From the cell containing the given text, extract its center point as (X, Y) coordinate. 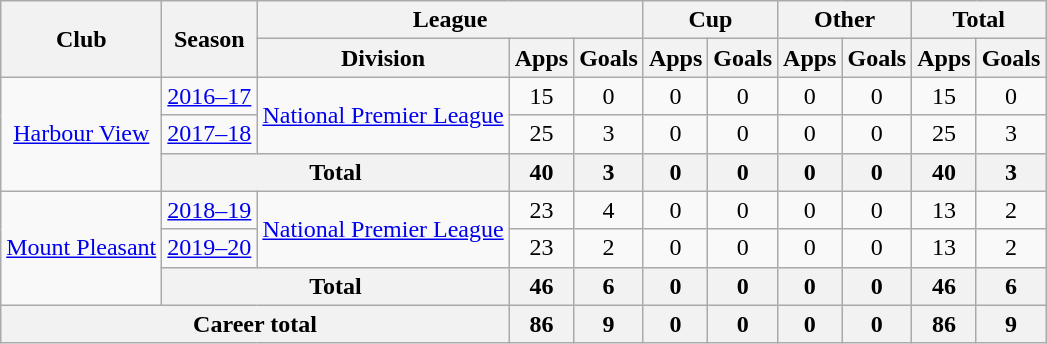
Harbour View (82, 134)
Season (210, 39)
4 (609, 210)
Cup (710, 20)
Mount Pleasant (82, 248)
2018–19 (210, 210)
Other (845, 20)
League (450, 20)
2019–20 (210, 248)
Division (383, 58)
2017–18 (210, 134)
2016–17 (210, 96)
Career total (255, 324)
Club (82, 39)
